Search for the cell housing the specified text and yield its (X, Y) center coordinate. 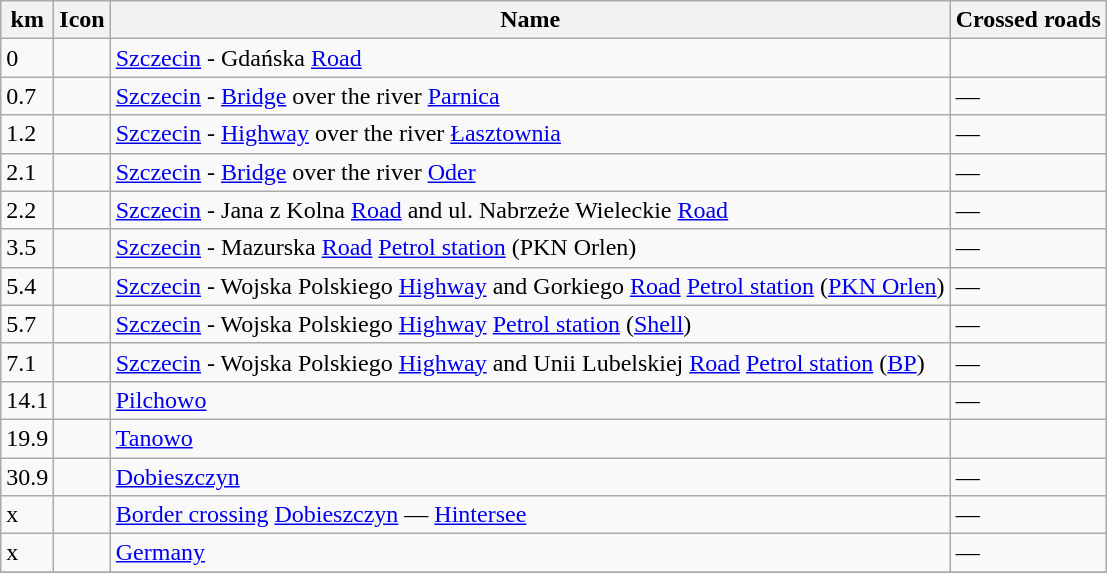
Border crossing Dobieszczyn — Hintersee (530, 515)
Szczecin - Wojska Polskiego Highway Petrol station (Shell) (530, 324)
Szczecin - Highway over the river Łasztownia (530, 134)
0.7 (28, 96)
Dobieszczyn (530, 477)
5.7 (28, 324)
Szczecin - Bridge over the river Oder (530, 172)
Szczecin - Wojska Polskiego Highway and Unii Lubelskiej Road Petrol station (BP) (530, 362)
1.2 (28, 134)
Szczecin - Jana z Kolna Road and ul. Nabrzeże Wieleckie Road (530, 210)
Szczecin - Mazurska Road Petrol station (PKN Orlen) (530, 248)
Pilchowo (530, 400)
Szczecin - Wojska Polskiego Highway and Gorkiego Road Petrol station (PKN Orlen) (530, 286)
2.1 (28, 172)
14.1 (28, 400)
3.5 (28, 248)
19.9 (28, 438)
30.9 (28, 477)
Icon (82, 20)
5.4 (28, 286)
2.2 (28, 210)
Szczecin - Gdańska Road (530, 58)
Germany (530, 553)
0 (28, 58)
7.1 (28, 362)
km (28, 20)
Crossed roads (1028, 20)
Tanowo (530, 438)
Szczecin - Bridge over the river Parnica (530, 96)
Name (530, 20)
